Locate the cell with the specified text and output its (x, y) center coordinate. 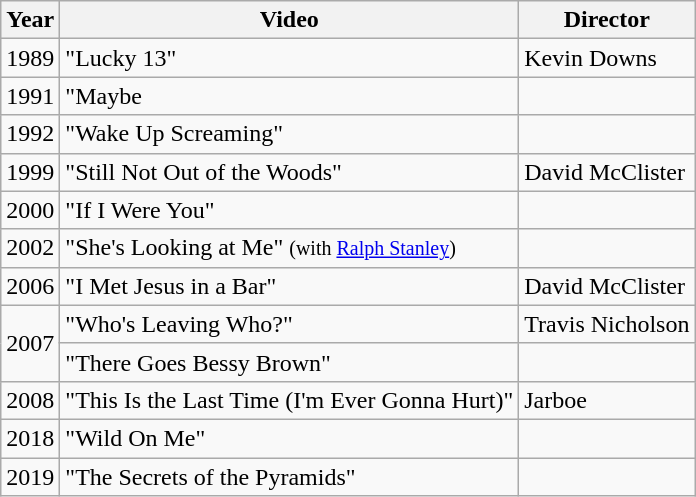
2000 (30, 210)
"Who's Leaving Who?" (290, 324)
Travis Nicholson (607, 324)
2006 (30, 286)
1992 (30, 134)
Director (607, 20)
"Wake Up Screaming" (290, 134)
"She's Looking at Me" (with Ralph Stanley) (290, 248)
2019 (30, 477)
"The Secrets of the Pyramids" (290, 477)
2008 (30, 400)
1999 (30, 172)
"Maybe (290, 96)
Jarboe (607, 400)
"I Met Jesus in a Bar" (290, 286)
2002 (30, 248)
Year (30, 20)
2007 (30, 343)
Kevin Downs (607, 58)
"Wild On Me" (290, 438)
"Still Not Out of the Woods" (290, 172)
Video (290, 20)
"Lucky 13" (290, 58)
"This Is the Last Time (I'm Ever Gonna Hurt)" (290, 400)
1991 (30, 96)
1989 (30, 58)
"If I Were You" (290, 210)
"There Goes Bessy Brown" (290, 362)
2018 (30, 438)
